Return (X, Y) of the center of cell containing provided text 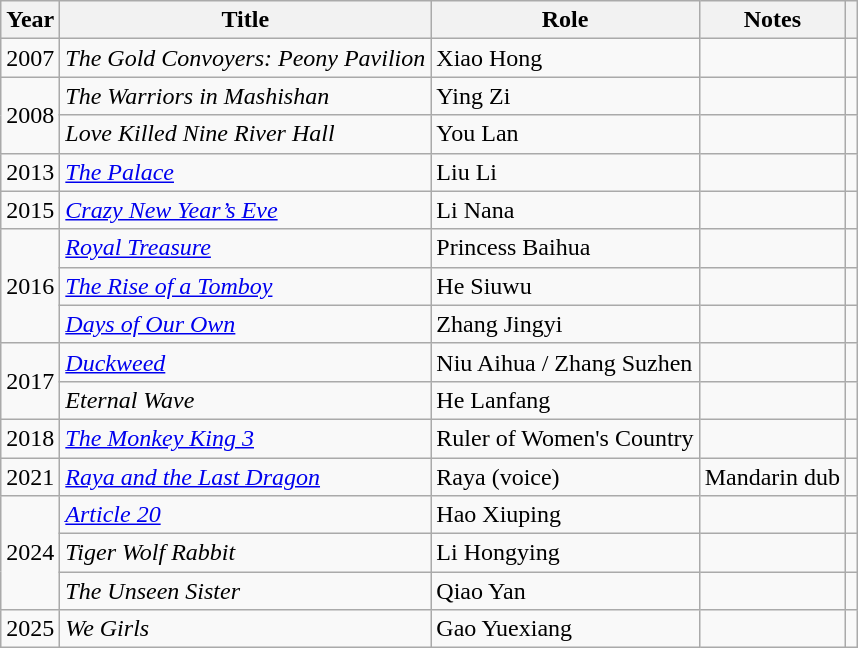
Raya and the Last Dragon (246, 477)
Ying Zi (565, 96)
Eternal Wave (246, 400)
Duckweed (246, 362)
2008 (30, 115)
2013 (30, 172)
He Siuwu (565, 286)
2018 (30, 438)
Role (565, 20)
2007 (30, 58)
Title (246, 20)
We Girls (246, 629)
Raya (voice) (565, 477)
Notes (772, 20)
Love Killed Nine River Hall (246, 134)
2025 (30, 629)
Article 20 (246, 515)
Year (30, 20)
The Rise of a Tomboy (246, 286)
The Gold Convoyers: Peony Pavilion (246, 58)
The Warriors in Mashishan (246, 96)
Tiger Wolf Rabbit (246, 553)
You Lan (565, 134)
Hao Xiuping (565, 515)
Ruler of Women's Country (565, 438)
2021 (30, 477)
The Unseen Sister (246, 591)
Li Nana (565, 210)
Crazy New Year’s Eve (246, 210)
Xiao Hong (565, 58)
Royal Treasure (246, 248)
The Monkey King 3 (246, 438)
2024 (30, 553)
2015 (30, 210)
Qiao Yan (565, 591)
Niu Aihua / Zhang Suzhen (565, 362)
Zhang Jingyi (565, 324)
The Palace (246, 172)
Days of Our Own (246, 324)
Mandarin dub (772, 477)
Princess Baihua (565, 248)
2016 (30, 286)
Liu Li (565, 172)
Li Hongying (565, 553)
2017 (30, 381)
Gao Yuexiang (565, 629)
He Lanfang (565, 400)
